Find where the given text appears and provide that cell's center as (X, Y) coordinate. 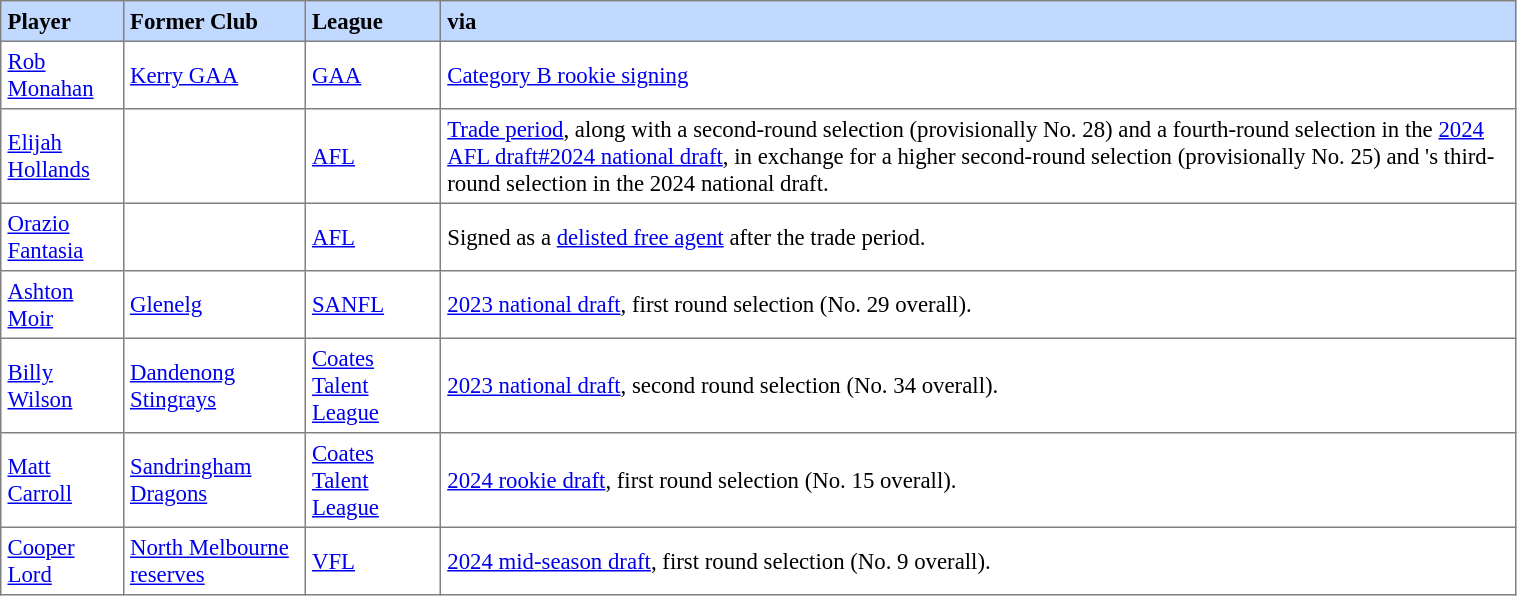
SANFL (372, 305)
Former Club (214, 21)
2024 rookie draft, first round selection (No. 15 overall). (978, 480)
Signed as a delisted free agent after the trade period. (978, 237)
2024 mid-season draft, first round selection (No. 9 overall). (978, 561)
2023 national draft, first round selection (No. 29 overall). (978, 305)
VFL (372, 561)
GAA (372, 75)
Kerry GAA (214, 75)
Billy Wilson (62, 385)
Rob Monahan (62, 75)
Dandenong Stingrays (214, 385)
Elijah Hollands (62, 156)
Player (62, 21)
via (978, 21)
North Melbourne reserves (214, 561)
Orazio Fantasia (62, 237)
Cooper Lord (62, 561)
Glenelg (214, 305)
Ashton Moir (62, 305)
Matt Carroll (62, 480)
Category B rookie signing (978, 75)
Sandringham Dragons (214, 480)
2023 national draft, second round selection (No. 34 overall). (978, 385)
League (372, 21)
